Output the (X, Y) coordinate of the center of the cell containing the given text.  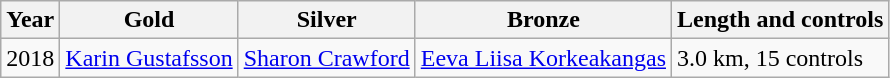
3.0 km, 15 controls (780, 58)
Silver (326, 20)
Year (30, 20)
Sharon Crawford (326, 58)
Gold (149, 20)
Length and controls (780, 20)
2018 (30, 58)
Eeva Liisa Korkeakangas (543, 58)
Karin Gustafsson (149, 58)
Bronze (543, 20)
